For the text-containing cell, return its midpoint in (X, Y) coordinate format. 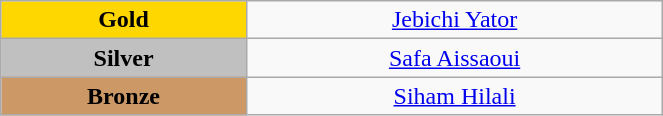
Gold (124, 20)
Siham Hilali (454, 96)
Jebichi Yator (454, 20)
Safa Aissaoui (454, 58)
Bronze (124, 96)
Silver (124, 58)
